Detect which cell encompasses the target text, then output its (x, y) center coordinate. 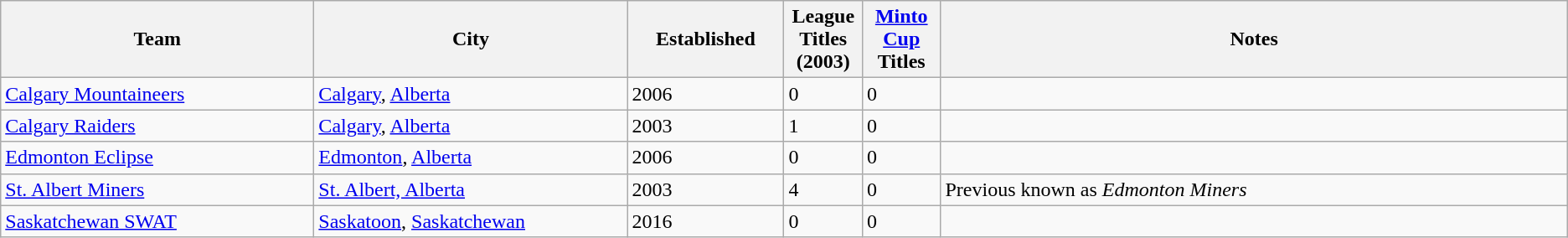
Saskatoon, Saskatchewan (471, 221)
Established (705, 39)
Edmonton, Alberta (471, 158)
Team (157, 39)
Calgary Raiders (157, 126)
St. Albert Miners (157, 189)
Saskatchewan SWAT (157, 221)
Edmonton Eclipse (157, 158)
Previous known as Edmonton Miners (1254, 189)
Minto Cup Titles (901, 39)
Calgary Mountaineers (157, 94)
City (471, 39)
1 (823, 126)
Notes (1254, 39)
2016 (705, 221)
League Titles (2003) (823, 39)
4 (823, 189)
St. Albert, Alberta (471, 189)
